From the cell containing the given text, extract its center point as (x, y) coordinate. 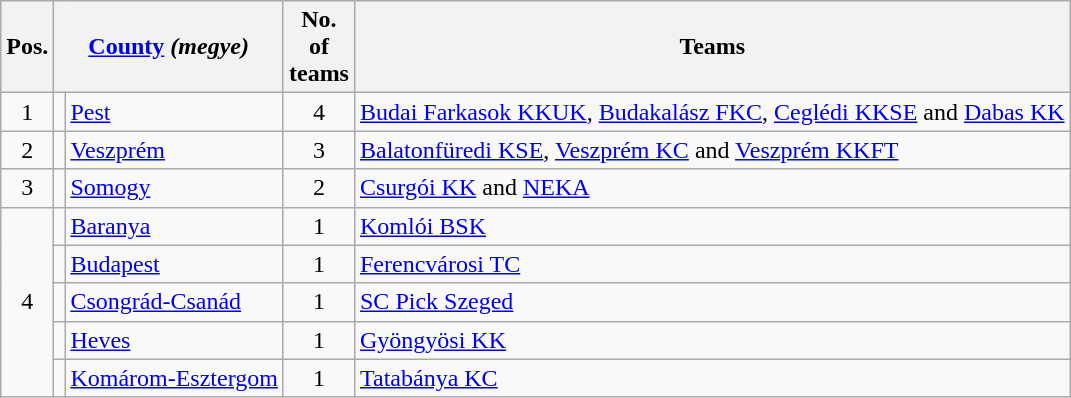
Gyöngyösi KK (712, 340)
Csurgói KK and NEKA (712, 188)
Pos. (28, 47)
Tatabánya KC (712, 378)
Komlói BSK (712, 226)
SC Pick Szeged (712, 302)
Csongrád-Csanád (174, 302)
Pest (174, 112)
County (megye) (169, 47)
Veszprém (174, 150)
Baranya (174, 226)
Ferencvárosi TC (712, 264)
Somogy (174, 188)
Budapest (174, 264)
Teams (712, 47)
Komárom-Esztergom (174, 378)
No. of teams (318, 47)
Heves (174, 340)
Balatonfüredi KSE, Veszprém KC and Veszprém KKFT (712, 150)
Budai Farkasok KKUK, Budakalász FKC, Ceglédi KKSE and Dabas KK (712, 112)
